Locate the cell with the specified text and output its [x, y] center coordinate. 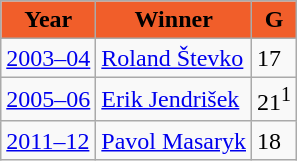
Year [48, 20]
2011–12 [48, 140]
Roland Števko [174, 58]
2003–04 [48, 58]
18 [274, 140]
211 [274, 100]
Winner [174, 20]
Pavol Masaryk [174, 140]
Erik Jendrišek [174, 100]
17 [274, 58]
2005–06 [48, 100]
G [274, 20]
